Scan for the cell matching the given text and deliver its [x, y] coordinate at center. 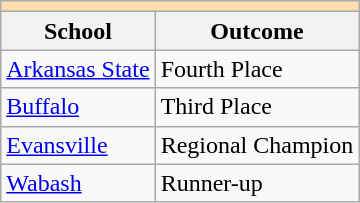
Runner-up [257, 183]
Buffalo [78, 107]
Regional Champion [257, 145]
Wabash [78, 183]
Arkansas State [78, 69]
Outcome [257, 31]
Fourth Place [257, 69]
Evansville [78, 145]
School [78, 31]
Third Place [257, 107]
